Capture the cell that displays the provided text and extract its [x, y] central coordinate. 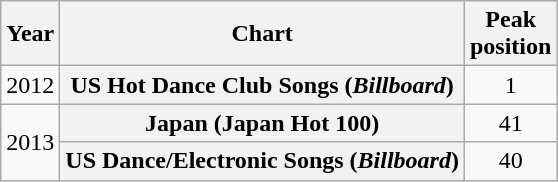
Peakposition [510, 34]
41 [510, 123]
2012 [30, 85]
1 [510, 85]
40 [510, 161]
Year [30, 34]
Japan (Japan Hot 100) [262, 123]
2013 [30, 142]
US Dance/Electronic Songs (Billboard) [262, 161]
US Hot Dance Club Songs (Billboard) [262, 85]
Chart [262, 34]
